Search for the cell housing the specified text and yield its [x, y] center coordinate. 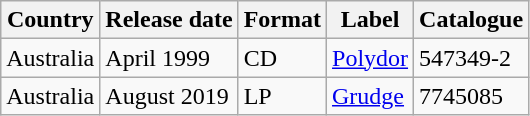
CD [282, 58]
Release date [169, 20]
Country [50, 20]
Label [370, 20]
Format [282, 20]
August 2019 [169, 96]
547349-2 [472, 58]
April 1999 [169, 58]
Catalogue [472, 20]
LP [282, 96]
7745085 [472, 96]
Polydor [370, 58]
Grudge [370, 96]
